Find where the given text appears and provide that cell's center as (X, Y) coordinate. 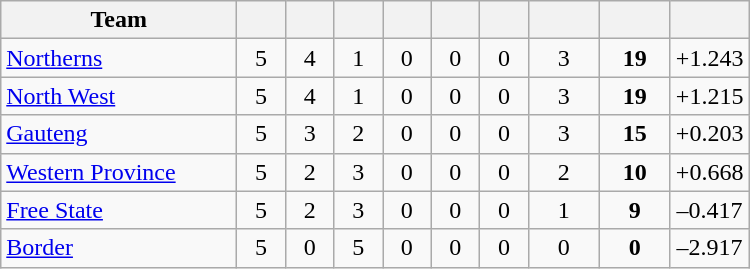
+0.203 (710, 134)
+1.243 (710, 58)
Northerns (119, 58)
9 (634, 210)
15 (634, 134)
Border (119, 248)
Western Province (119, 172)
–0.417 (710, 210)
10 (634, 172)
+1.215 (710, 96)
+0.668 (710, 172)
Team (119, 20)
Gauteng (119, 134)
North West (119, 96)
–2.917 (710, 248)
Free State (119, 210)
